Return the (x, y) coordinate for the center point of the cell that contains the specified text.  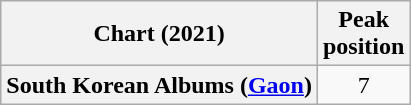
South Korean Albums (Gaon) (160, 85)
Chart (2021) (160, 34)
Peakposition (363, 34)
7 (363, 85)
